Capture the cell that displays the provided text and extract its (X, Y) central coordinate. 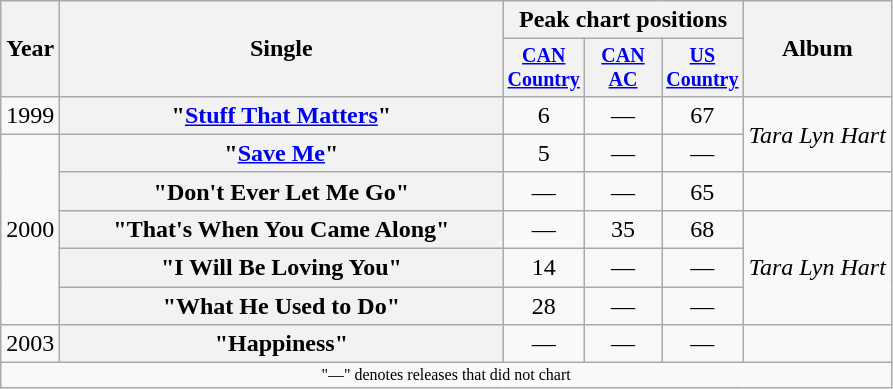
"—" denotes releases that did not chart (446, 375)
"What He Used to Do" (282, 306)
US Country (703, 68)
CAN AC (624, 68)
"That's When You Came Along" (282, 229)
"Save Me" (282, 153)
Year (30, 49)
CAN Country (544, 68)
65 (703, 191)
"I Will Be Loving You" (282, 268)
"Happiness" (282, 344)
2000 (30, 229)
1999 (30, 115)
35 (624, 229)
"Don't Ever Let Me Go" (282, 191)
Peak chart positions (623, 20)
5 (544, 153)
68 (703, 229)
Album (817, 49)
2003 (30, 344)
67 (703, 115)
"Stuff That Matters" (282, 115)
28 (544, 306)
14 (544, 268)
6 (544, 115)
Single (282, 49)
